Find where the given text appears and provide that cell's center as (X, Y) coordinate. 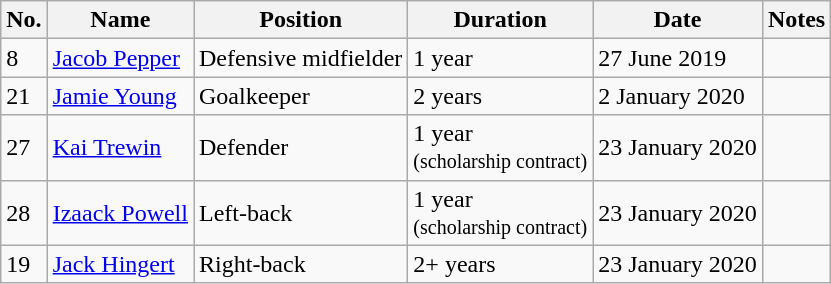
No. (24, 20)
27 (24, 148)
2+ years (500, 264)
28 (24, 212)
Jack Hingert (120, 264)
8 (24, 58)
Jacob Pepper (120, 58)
2 years (500, 96)
1 year (500, 58)
Name (120, 20)
19 (24, 264)
Position (301, 20)
Left-back (301, 212)
Date (678, 20)
Izaack Powell (120, 212)
Duration (500, 20)
Jamie Young (120, 96)
Right-back (301, 264)
21 (24, 96)
Notes (796, 20)
Kai Trewin (120, 148)
Defender (301, 148)
Defensive midfielder (301, 58)
27 June 2019 (678, 58)
2 January 2020 (678, 96)
Goalkeeper (301, 96)
